From the cell containing the given text, extract its center point as [x, y] coordinate. 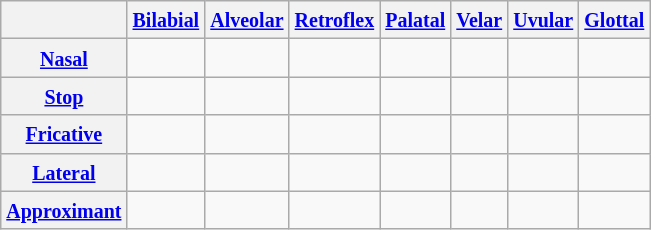
Nasal [64, 58]
Retroflex [334, 20]
Alveolar [247, 20]
Approximant [64, 210]
Fricative [64, 134]
Stop [64, 96]
Palatal [416, 20]
Bilabial [166, 20]
Uvular [544, 20]
Lateral [64, 172]
Glottal [614, 20]
Velar [480, 20]
